Detect which cell encompasses the target text, then output its [x, y] center coordinate. 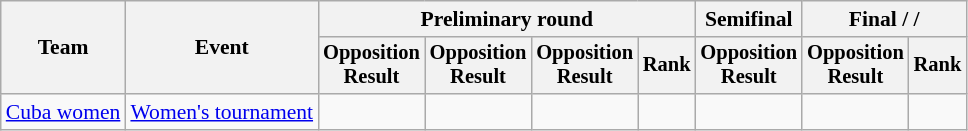
Semifinal [748, 19]
Final / / [884, 19]
Preliminary round [506, 19]
Event [222, 48]
Team [64, 48]
Women's tournament [222, 112]
Cuba women [64, 112]
